For the text-containing cell, return its midpoint in [X, Y] coordinate format. 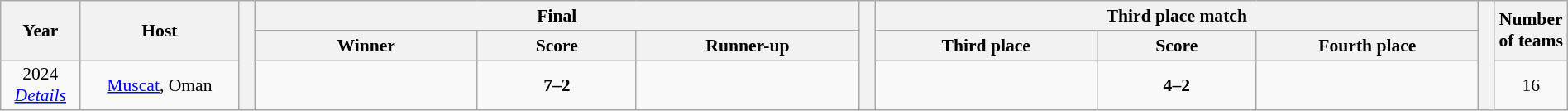
Final [557, 16]
7–2 [557, 84]
16 [1531, 84]
Numberof teams [1531, 30]
Host [160, 30]
4–2 [1177, 84]
Winner [366, 46]
2024Details [41, 84]
Runner-up [748, 46]
Year [41, 30]
Fourth place [1368, 46]
Third place match [1177, 16]
Muscat, Oman [160, 84]
Third place [986, 46]
